From the cell containing the given text, extract its center point as (x, y) coordinate. 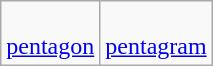
pentagram (156, 34)
pentagon (50, 34)
